Scan for the cell matching the given text and deliver its (x, y) coordinate at center. 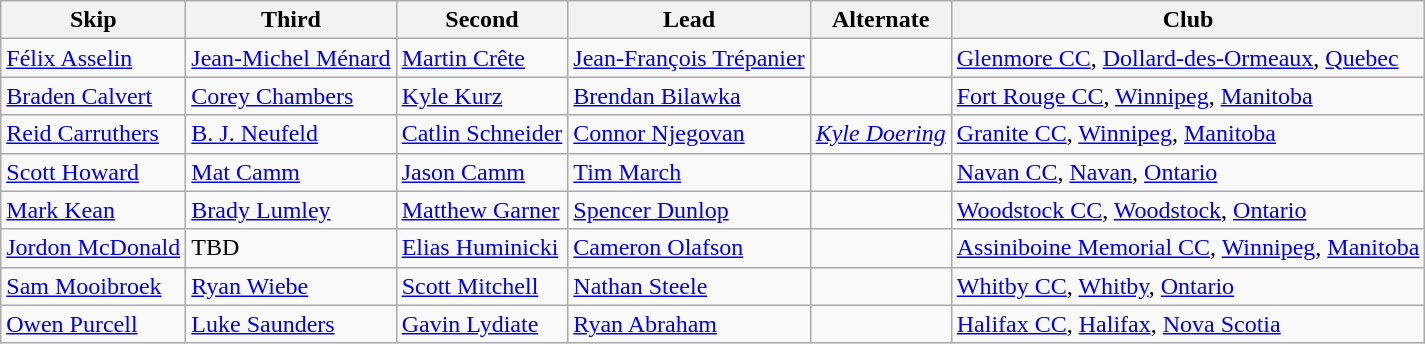
TBD (291, 248)
Scott Mitchell (482, 286)
Assiniboine Memorial CC, Winnipeg, Manitoba (1188, 248)
Kyle Kurz (482, 96)
Elias Huminicki (482, 248)
Jean-Michel Ménard (291, 58)
Second (482, 20)
Alternate (880, 20)
Ryan Wiebe (291, 286)
Glenmore CC, Dollard-des-Ormeaux, Quebec (1188, 58)
Lead (689, 20)
Tim March (689, 172)
Martin Crête (482, 58)
Ryan Abraham (689, 324)
Matthew Garner (482, 210)
Owen Purcell (94, 324)
Halifax CC, Halifax, Nova Scotia (1188, 324)
Nathan Steele (689, 286)
Sam Mooibroek (94, 286)
B. J. Neufeld (291, 134)
Brendan Bilawka (689, 96)
Gavin Lydiate (482, 324)
Spencer Dunlop (689, 210)
Skip (94, 20)
Fort Rouge CC, Winnipeg, Manitoba (1188, 96)
Brady Lumley (291, 210)
Braden Calvert (94, 96)
Navan CC, Navan, Ontario (1188, 172)
Mat Camm (291, 172)
Whitby CC, Whitby, Ontario (1188, 286)
Jordon McDonald (94, 248)
Scott Howard (94, 172)
Catlin Schneider (482, 134)
Connor Njegovan (689, 134)
Mark Kean (94, 210)
Granite CC, Winnipeg, Manitoba (1188, 134)
Cameron Olafson (689, 248)
Jason Camm (482, 172)
Jean-François Trépanier (689, 58)
Corey Chambers (291, 96)
Club (1188, 20)
Félix Asselin (94, 58)
Reid Carruthers (94, 134)
Luke Saunders (291, 324)
Kyle Doering (880, 134)
Woodstock CC, Woodstock, Ontario (1188, 210)
Third (291, 20)
